Determine the [x, y] coordinate at the center of the cell enclosing the given text.  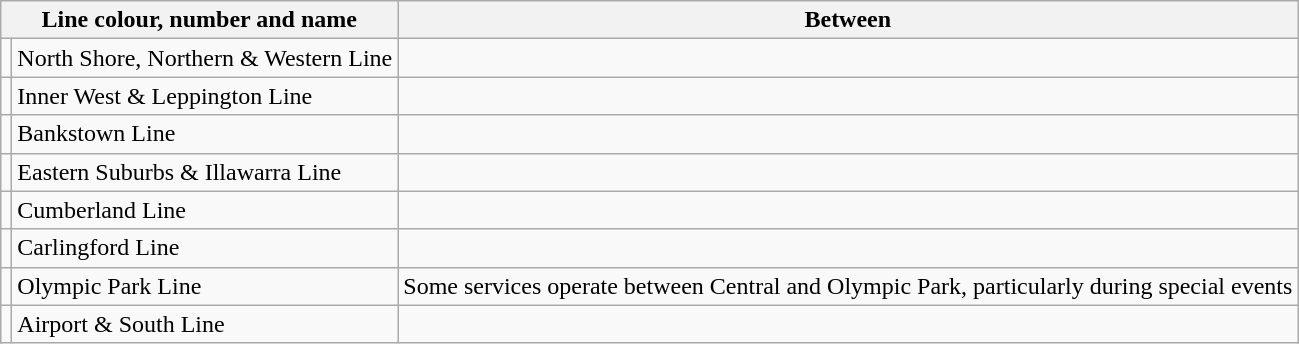
Inner West & Leppington Line [205, 96]
North Shore, Northern & Western Line [205, 58]
Bankstown Line [205, 134]
Olympic Park Line [205, 286]
Some services operate between Central and Olympic Park, particularly during special events [848, 286]
Airport & South Line [205, 324]
Carlingford Line [205, 248]
Eastern Suburbs & Illawarra Line [205, 172]
Between [848, 20]
Cumberland Line [205, 210]
Line colour, number and name [200, 20]
